Determine the (X, Y) coordinate at the center of the cell enclosing the given text.  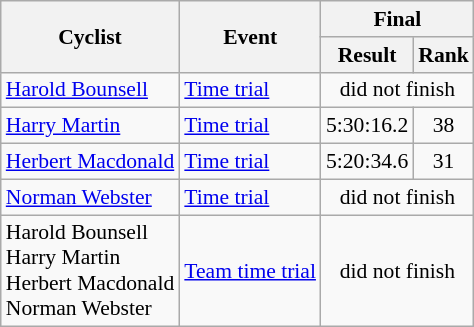
Rank (444, 55)
31 (444, 162)
Harold Bounsell Harry Martin Herbert Macdonald Norman Webster (90, 271)
Final (398, 19)
Cyclist (90, 36)
Harold Bounsell (90, 90)
Team time trial (250, 271)
Event (250, 36)
Harry Martin (90, 126)
38 (444, 126)
5:20:34.6 (367, 162)
5:30:16.2 (367, 126)
Result (367, 55)
Norman Webster (90, 197)
Herbert Macdonald (90, 162)
